Extract the (x, y) coordinate from the center of the cell holding the provided text.  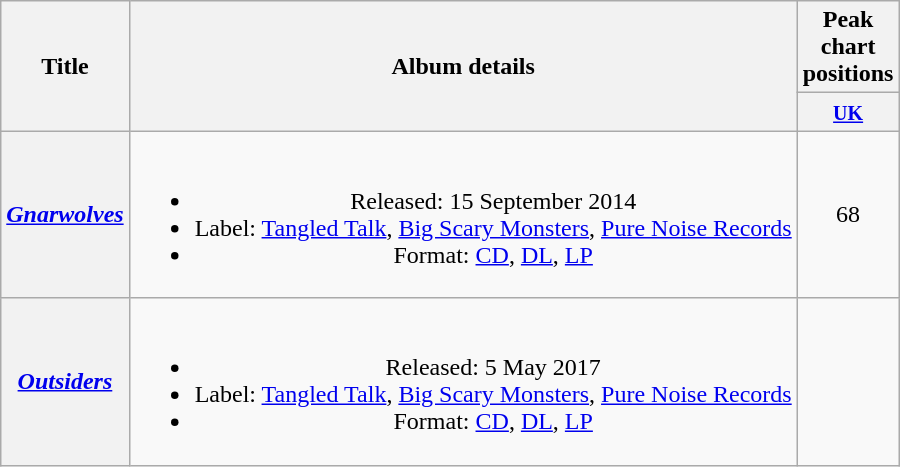
68 (848, 214)
Album details (463, 66)
Title (65, 66)
Released: 15 September 2014Label: Tangled Talk, Big Scary Monsters, Pure Noise RecordsFormat: CD, DL, LP (463, 214)
Outsiders (65, 382)
Gnarwolves (65, 214)
Peak chartpositions (848, 47)
Released: 5 May 2017Label: Tangled Talk, Big Scary Monsters, Pure Noise RecordsFormat: CD, DL, LP (463, 382)
UK (848, 112)
